Locate the cell with the specified text and output its [X, Y] center coordinate. 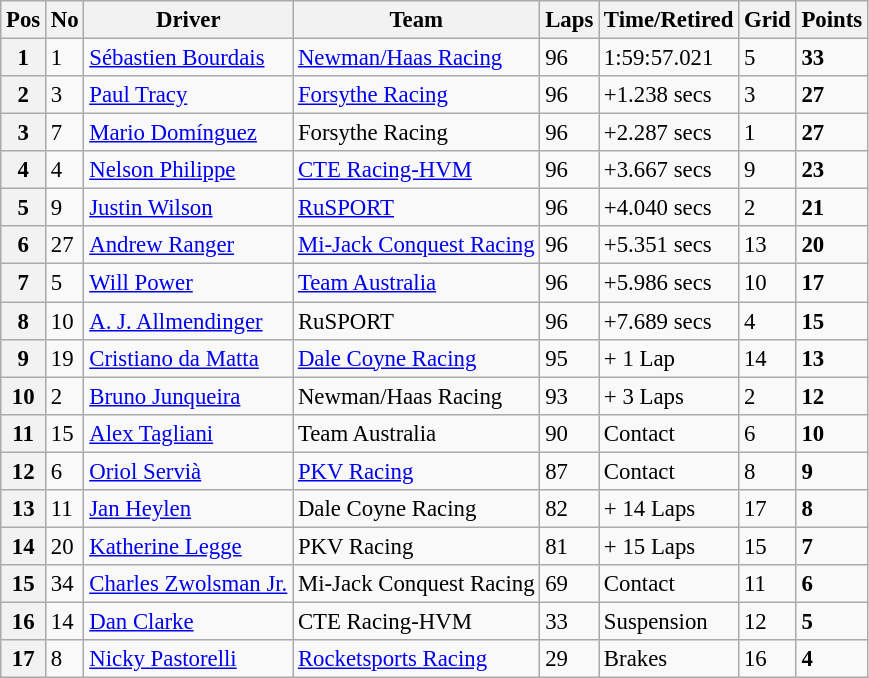
81 [570, 546]
Rocketsports Racing [416, 659]
+1.238 secs [669, 95]
Will Power [188, 283]
69 [570, 584]
95 [570, 358]
Katherine Legge [188, 546]
34 [65, 584]
Pos [24, 20]
Paul Tracy [188, 95]
Andrew Ranger [188, 245]
93 [570, 396]
87 [570, 471]
Nelson Philippe [188, 170]
29 [570, 659]
23 [832, 170]
+4.040 secs [669, 208]
Grid [768, 20]
Suspension [669, 621]
82 [570, 509]
Justin Wilson [188, 208]
+ 14 Laps [669, 509]
21 [832, 208]
+2.287 secs [669, 133]
Nicky Pastorelli [188, 659]
Oriol Servià [188, 471]
+3.667 secs [669, 170]
Jan Heylen [188, 509]
1:59:57.021 [669, 58]
+7.689 secs [669, 321]
90 [570, 433]
Team [416, 20]
Cristiano da Matta [188, 358]
Bruno Junqueira [188, 396]
Brakes [669, 659]
+ 3 Laps [669, 396]
Sébastien Bourdais [188, 58]
+ 1 Lap [669, 358]
Alex Tagliani [188, 433]
+ 15 Laps [669, 546]
Mario Domínguez [188, 133]
A. J. Allmendinger [188, 321]
19 [65, 358]
Laps [570, 20]
Time/Retired [669, 20]
No [65, 20]
+5.986 secs [669, 283]
Points [832, 20]
Charles Zwolsman Jr. [188, 584]
Driver [188, 20]
Dan Clarke [188, 621]
+5.351 secs [669, 245]
